Output the [X, Y] coordinate of the center of the cell containing the given text.  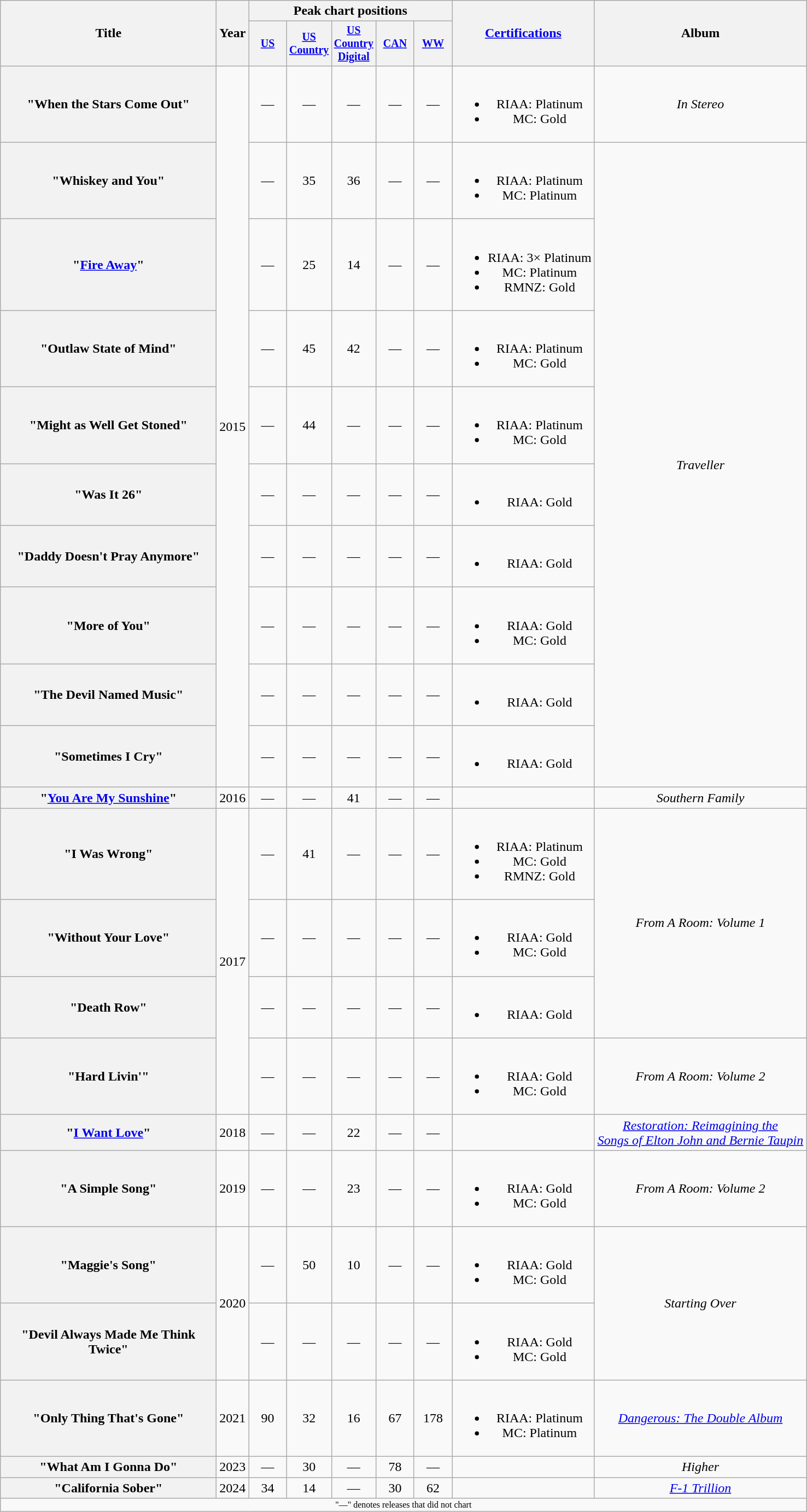
"Without Your Love" [108, 938]
F-1 Trillion [700, 1488]
90 [268, 1418]
"Outlaw State of Mind" [108, 348]
2017 [233, 961]
"California Sober" [108, 1488]
"A Simple Song" [108, 1188]
16 [354, 1418]
Title [108, 33]
"Was It 26" [108, 494]
78 [395, 1467]
Album [700, 33]
"—" denotes releases that did not chart [403, 1505]
RIAA: PlatinumMC: GoldRMNZ: Gold [524, 854]
WW [433, 44]
42 [354, 348]
"Hard Livin'" [108, 1076]
2023 [233, 1467]
"Sometimes I Cry" [108, 757]
32 [309, 1418]
"Maggie's Song" [108, 1265]
2015 [233, 427]
RIAA: 3× PlatinumMC: PlatinumRMNZ: Gold [524, 265]
"Fire Away" [108, 265]
"Might as Well Get Stoned" [108, 425]
"Whiskey and You" [108, 180]
25 [309, 265]
Year [233, 33]
178 [433, 1418]
From A Room: Volume 1 [700, 923]
US Country [309, 44]
2016 [233, 798]
10 [354, 1265]
Dangerous: The Double Album [700, 1418]
"Daddy Doesn't Pray Anymore" [108, 557]
"I Was Wrong" [108, 854]
CAN [395, 44]
44 [309, 425]
Starting Over [700, 1303]
US [268, 44]
"When the Stars Come Out" [108, 104]
"Death Row" [108, 1007]
22 [354, 1132]
"You Are My Sunshine" [108, 798]
2018 [233, 1132]
"Only Thing That's Gone" [108, 1418]
"I Want Love" [108, 1132]
"More of You" [108, 626]
Certifications [524, 33]
Peak chart positions [350, 11]
62 [433, 1488]
23 [354, 1188]
45 [309, 348]
2024 [233, 1488]
"What Am I Gonna Do" [108, 1467]
Traveller [700, 465]
Restoration: Reimagining theSongs of Elton John and Bernie Taupin [700, 1132]
50 [309, 1265]
In Stereo [700, 104]
34 [268, 1488]
"The Devil Named Music" [108, 694]
2020 [233, 1303]
Southern Family [700, 798]
2021 [233, 1418]
Higher [700, 1467]
"Devil Always Made Me Think Twice" [108, 1341]
67 [395, 1418]
35 [309, 180]
36 [354, 180]
2019 [233, 1188]
US Country Digital [354, 44]
